From the cell containing the given text, extract its center point as [X, Y] coordinate. 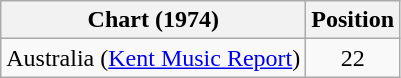
22 [353, 58]
Position [353, 20]
Australia (Kent Music Report) [154, 58]
Chart (1974) [154, 20]
